For the text-containing cell, return its midpoint in (X, Y) coordinate format. 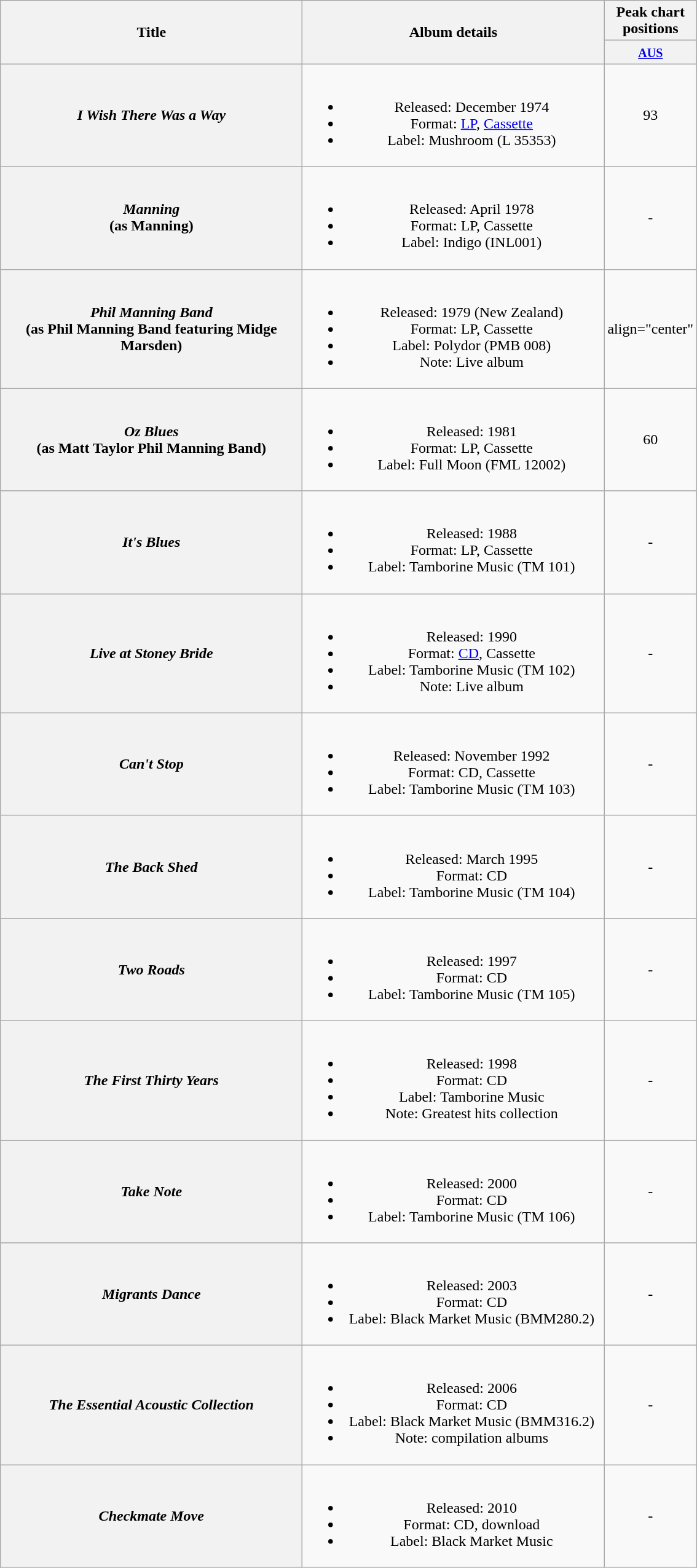
Released: 1979 (New Zealand)Format: LP, CassetteLabel: Polydor (PMB 008)Note: Live album (454, 329)
Released: April 1978Format: LP, CassetteLabel: Indigo (INL001) (454, 218)
Two Roads (151, 970)
93 (650, 116)
Peak chartpositions (650, 21)
The First Thirty Years (151, 1080)
Album details (454, 32)
Released: 1997Format: CDLabel: Tamborine Music (TM 105) (454, 970)
Released: 2006Format: CDLabel: Black Market Music (BMM316.2)Note: compilation albums (454, 1405)
Manning (as Manning) (151, 218)
Oz Blues (as Matt Taylor Phil Manning Band) (151, 440)
Released: 1998Format: CDLabel: Tamborine MusicNote: Greatest hits collection (454, 1080)
align="center" (650, 329)
AUS (650, 52)
Released: 1981Format: LP, CassetteLabel: Full Moon (FML 12002) (454, 440)
Released: 2000Format: CDLabel: Tamborine Music (TM 106) (454, 1192)
60 (650, 440)
I Wish There Was a Way (151, 116)
The Back Shed (151, 866)
Phil Manning Band (as Phil Manning Band featuring Midge Marsden) (151, 329)
Released: 1990Format: CD, CassetteLabel: Tamborine Music (TM 102)Note: Live album (454, 653)
Released: March 1995Format: CDLabel: Tamborine Music (TM 104) (454, 866)
Checkmate Move (151, 1516)
Live at Stoney Bride (151, 653)
Title (151, 32)
Released: 1988Format: LP, CassetteLabel: Tamborine Music (TM 101) (454, 542)
Migrants Dance (151, 1294)
Released: 2010Format: CD, downloadLabel: Black Market Music (454, 1516)
Take Note (151, 1192)
The Essential Acoustic Collection (151, 1405)
Released: November 1992Format: CD, CassetteLabel: Tamborine Music (TM 103) (454, 764)
Released: 2003Format: CDLabel: Black Market Music (BMM280.2) (454, 1294)
It's Blues (151, 542)
Released: December 1974Format: LP, CassetteLabel: Mushroom (L 35353) (454, 116)
Can't Stop (151, 764)
